Capture the cell that displays the provided text and extract its (X, Y) central coordinate. 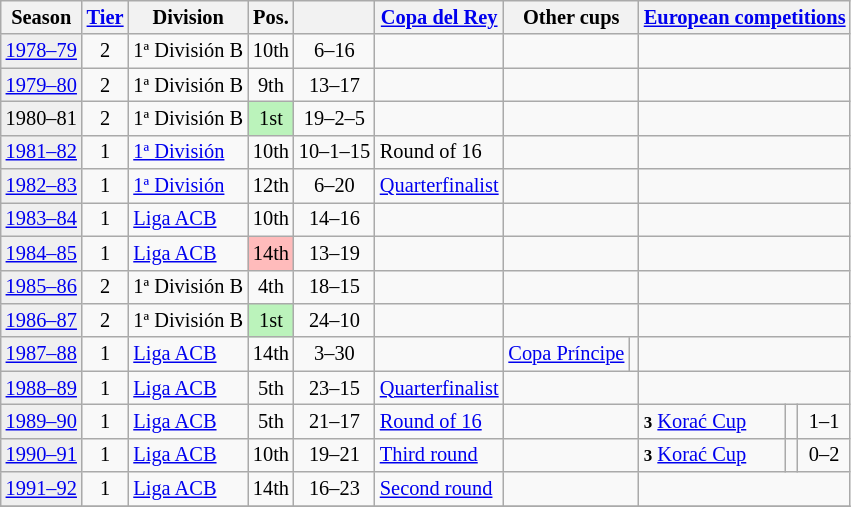
3–30 (334, 354)
13–19 (334, 253)
1989–90 (42, 421)
European competitions (745, 17)
1985–86 (42, 287)
1979–80 (42, 85)
21–17 (334, 421)
1978–79 (42, 51)
Division (188, 17)
Season (42, 17)
6–16 (334, 51)
1982–83 (42, 186)
Tier (106, 17)
10–1–15 (334, 152)
18–15 (334, 287)
Other cups (570, 17)
Second round (440, 489)
Pos. (271, 17)
Third round (440, 455)
1984–85 (42, 253)
24–10 (334, 320)
0–2 (824, 455)
Copa Príncipe (566, 354)
1980–81 (42, 118)
19–21 (334, 455)
4th (271, 287)
Copa del Rey (440, 17)
19–2–5 (334, 118)
1–1 (824, 421)
14–16 (334, 219)
1990–91 (42, 455)
1988–89 (42, 388)
1981–82 (42, 152)
23–15 (334, 388)
13–17 (334, 85)
1983–84 (42, 219)
1991–92 (42, 489)
1987–88 (42, 354)
16–23 (334, 489)
6–20 (334, 186)
9th (271, 85)
12th (271, 186)
1986–87 (42, 320)
